Pinpoint the cell where the given text exists, returning its [x, y] midpoint coordinate. 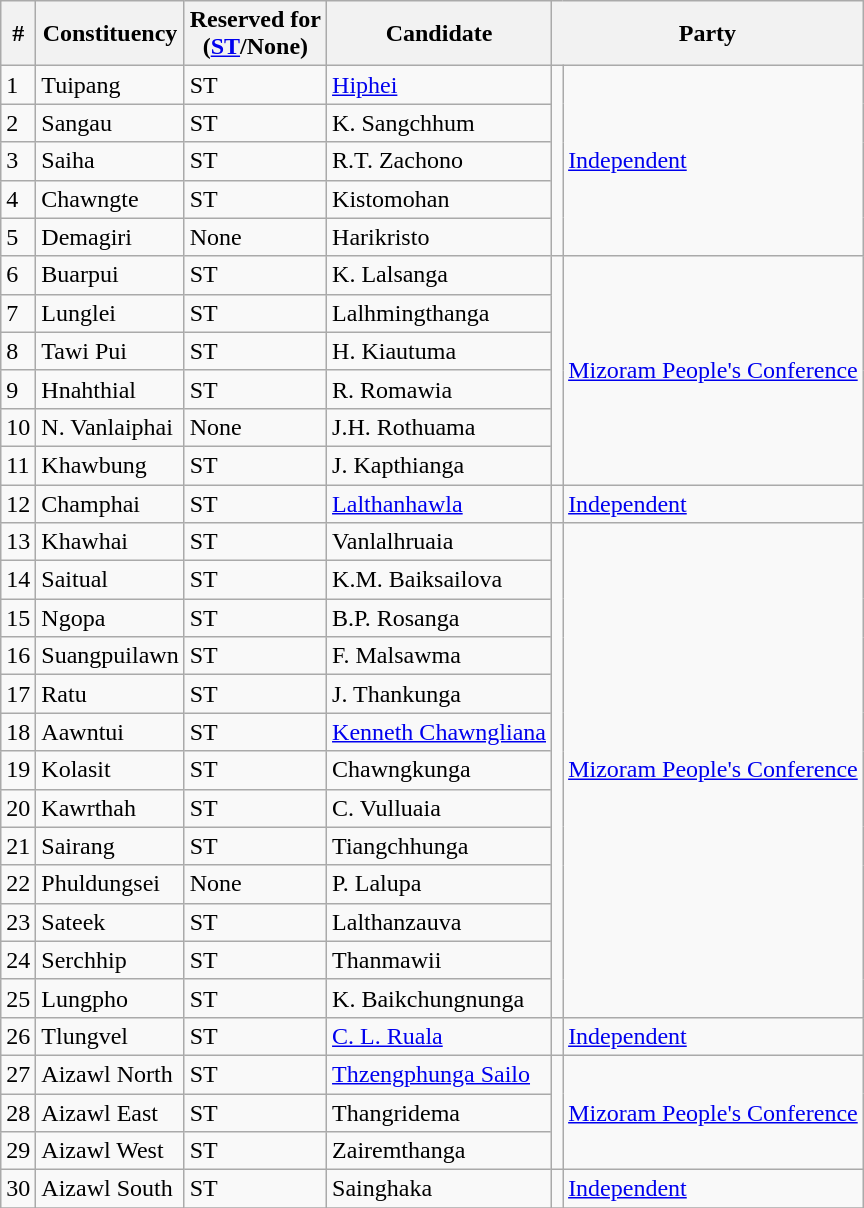
21 [18, 846]
Suangpuilawn [110, 656]
Phuldungsei [110, 884]
29 [18, 1151]
C. L. Ruala [440, 1036]
Tuipang [110, 85]
17 [18, 694]
Buarpui [110, 275]
Champhai [110, 503]
5 [18, 237]
Thanmawii [440, 960]
K. Sangchhum [440, 123]
Sairang [110, 846]
R.T. Zachono [440, 161]
Chawngte [110, 199]
F. Malsawma [440, 656]
20 [18, 808]
Aizawl South [110, 1189]
Kawrthah [110, 808]
11 [18, 465]
Kenneth Chawngliana [440, 732]
J. Kapthianga [440, 465]
H. Kiautuma [440, 351]
K.M. Baiksailova [440, 580]
Thangridema [440, 1113]
Constituency [110, 34]
Khawbung [110, 465]
Tlungvel [110, 1036]
K. Lalsanga [440, 275]
Aizawl East [110, 1113]
Chawngkunga [440, 770]
R. Romawia [440, 389]
28 [18, 1113]
Lalthanzauva [440, 922]
C. Vulluaia [440, 808]
13 [18, 542]
Candidate [440, 34]
6 [18, 275]
Tiangchhunga [440, 846]
Ratu [110, 694]
23 [18, 922]
B.P. Rosanga [440, 618]
10 [18, 427]
Harikristo [440, 237]
Zairemthanga [440, 1151]
K. Baikchungnunga [440, 998]
Saitual [110, 580]
26 [18, 1036]
Aizawl West [110, 1151]
Khawhai [110, 542]
Demagiri [110, 237]
Kistomohan [440, 199]
Hiphei [440, 85]
14 [18, 580]
24 [18, 960]
16 [18, 656]
8 [18, 351]
4 [18, 199]
# [18, 34]
25 [18, 998]
J. Thankunga [440, 694]
Lalthanhawla [440, 503]
Aizawl North [110, 1074]
Reserved for(ST/None) [255, 34]
9 [18, 389]
Thzengphunga Sailo [440, 1074]
Lunglei [110, 313]
Lalhmingthanga [440, 313]
2 [18, 123]
18 [18, 732]
Aawntui [110, 732]
27 [18, 1074]
Saiha [110, 161]
15 [18, 618]
Lungpho [110, 998]
Kolasit [110, 770]
1 [18, 85]
Sateek [110, 922]
Serchhip [110, 960]
Hnahthial [110, 389]
7 [18, 313]
N. Vanlaiphai [110, 427]
Ngopa [110, 618]
J.H. Rothuama [440, 427]
Vanlalhruaia [440, 542]
3 [18, 161]
Tawi Pui [110, 351]
Party [708, 34]
P. Lalupa [440, 884]
19 [18, 770]
12 [18, 503]
22 [18, 884]
30 [18, 1189]
Sangau [110, 123]
Sainghaka [440, 1189]
